Return [X, Y] of the center of cell containing provided text 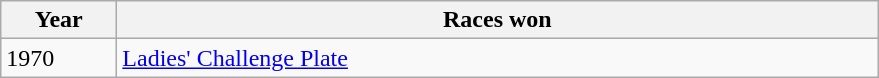
1970 [59, 58]
Ladies' Challenge Plate [498, 58]
Year [59, 20]
Races won [498, 20]
